From the cell containing the given text, extract its center point as (X, Y) coordinate. 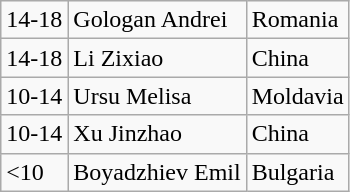
Moldavia (298, 96)
<10 (34, 172)
Bulgaria (298, 172)
Gologan Andrei (157, 20)
Romania (298, 20)
Boyadzhiev Emil (157, 172)
Ursu Melisa (157, 96)
Xu Jinzhao (157, 134)
Li Zixiao (157, 58)
